Pinpoint the cell where the given text exists, returning its [x, y] midpoint coordinate. 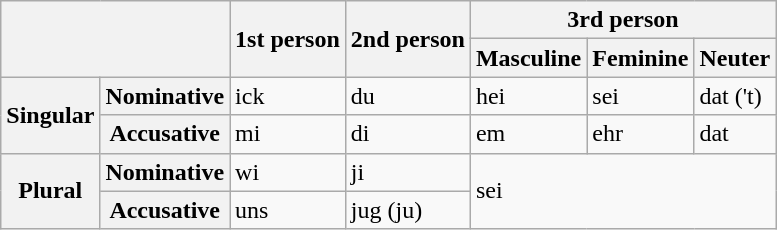
ick [288, 96]
3rd person [622, 20]
Neuter [735, 58]
dat [735, 134]
Masculine [528, 58]
du [408, 96]
1st person [288, 39]
Plural [50, 191]
mi [288, 134]
di [408, 134]
uns [288, 210]
Singular [50, 115]
ehr [640, 134]
wi [288, 172]
em [528, 134]
dat ('t) [735, 96]
hei [528, 96]
jug (ju) [408, 210]
Feminine [640, 58]
2nd person [408, 39]
ji [408, 172]
